Output the (x, y) coordinate of the center of the cell containing the given text.  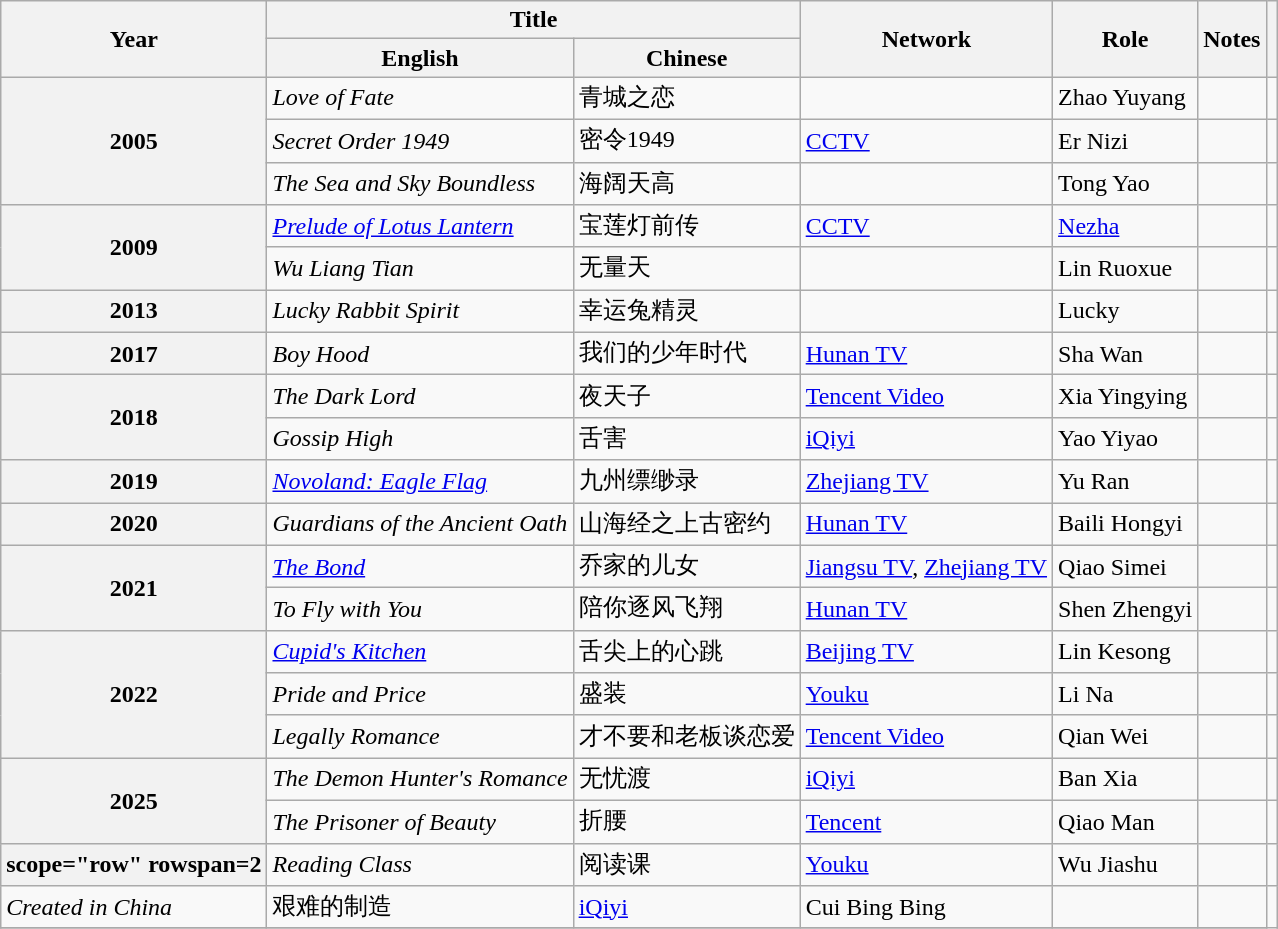
Lin Kesong (1126, 652)
Wu Liang Tian (420, 268)
2021 (134, 588)
Lucky (1126, 312)
Zhao Yuyang (1126, 98)
Qiao Man (1126, 822)
才不要和老板谈恋爱 (686, 736)
Nezha (1126, 226)
Lin Ruoxue (1126, 268)
艰难的制造 (420, 908)
Sha Wan (1126, 354)
九州缥缈录 (686, 482)
Prelude of Lotus Lantern (420, 226)
Guardians of the Ancient Oath (420, 524)
Tong Yao (1126, 184)
Chinese (686, 58)
Beijing TV (926, 652)
2017 (134, 354)
The Sea and Sky Boundless (420, 184)
宝莲灯前传 (686, 226)
Notes (1232, 39)
Jiangsu TV, Zhejiang TV (926, 566)
乔家的儿女 (686, 566)
2009 (134, 248)
密令1949 (686, 140)
To Fly with You (420, 610)
Yao Yiyao (1126, 438)
青城之恋 (686, 98)
2013 (134, 312)
Year (134, 39)
Zhejiang TV (926, 482)
Baili Hongyi (1126, 524)
The Demon Hunter's Romance (420, 780)
The Prisoner of Beauty (420, 822)
Tencent (926, 822)
Title (534, 20)
Role (1126, 39)
夜天子 (686, 396)
陪你逐风飞翔 (686, 610)
Cupid's Kitchen (420, 652)
Boy Hood (420, 354)
Pride and Price (420, 694)
Created in China (134, 908)
Cui Bing Bing (926, 908)
Reading Class (420, 864)
scope="row" rowspan=2 (134, 864)
Novoland: Eagle Flag (420, 482)
The Bond (420, 566)
Li Na (1126, 694)
English (420, 58)
幸运兔精灵 (686, 312)
Gossip High (420, 438)
舌害 (686, 438)
2005 (134, 141)
Network (926, 39)
2020 (134, 524)
Lucky Rabbit Spirit (420, 312)
2025 (134, 800)
Wu Jiashu (1126, 864)
海阔天高 (686, 184)
无量天 (686, 268)
Legally Romance (420, 736)
舌尖上的心跳 (686, 652)
Shen Zhengyi (1126, 610)
折腰 (686, 822)
阅读课 (686, 864)
无忧渡 (686, 780)
Yu Ran (1126, 482)
山海经之上古密约 (686, 524)
Love of Fate (420, 98)
Secret Order 1949 (420, 140)
我们的少年时代 (686, 354)
盛装 (686, 694)
Qian Wei (1126, 736)
2022 (134, 694)
The Dark Lord (420, 396)
Er Nizi (1126, 140)
Qiao Simei (1126, 566)
2019 (134, 482)
Ban Xia (1126, 780)
2018 (134, 418)
Xia Yingying (1126, 396)
